Provide the (X, Y) coordinate of the cell's center where the given text is located.  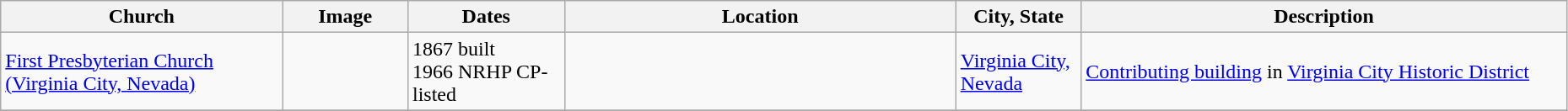
Image (346, 17)
Virginia City, Nevada (1019, 71)
Description (1324, 17)
1867 built1966 NRHP CP-listed (486, 71)
Dates (486, 17)
Location (760, 17)
First Presbyterian Church (Virginia City, Nevada) (142, 71)
City, State (1019, 17)
Contributing building in Virginia City Historic District (1324, 71)
Church (142, 17)
